Find where the given text appears and provide that cell's center as (X, Y) coordinate. 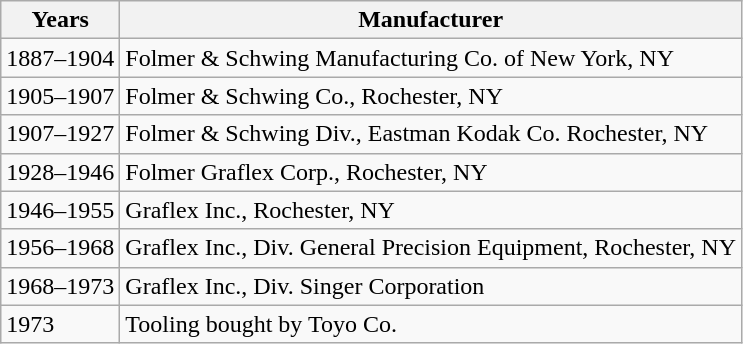
1956–1968 (60, 248)
1928–1946 (60, 172)
Graflex Inc., Div. Singer Corporation (431, 286)
1907–1927 (60, 134)
1973 (60, 324)
Tooling bought by Toyo Co. (431, 324)
Folmer Graflex Corp., Rochester, NY (431, 172)
Graflex Inc., Rochester, NY (431, 210)
Graflex Inc., Div. General Precision Equipment, Rochester, NY (431, 248)
1968–1973 (60, 286)
Folmer & Schwing Manufacturing Co. of New York, NY (431, 58)
1946–1955 (60, 210)
1905–1907 (60, 96)
Folmer & Schwing Co., Rochester, NY (431, 96)
Years (60, 20)
Manufacturer (431, 20)
Folmer & Schwing Div., Eastman Kodak Co. Rochester, NY (431, 134)
1887–1904 (60, 58)
